For the text-containing cell, return its midpoint in [X, Y] coordinate format. 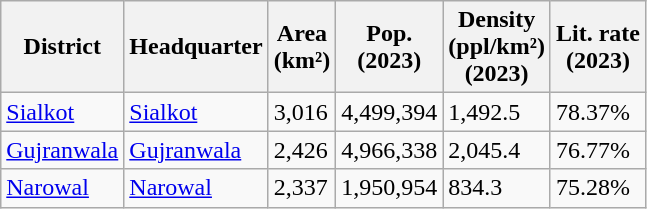
2,337 [302, 188]
Headquarter [196, 47]
4,499,394 [390, 112]
1,950,954 [390, 188]
1,492.5 [497, 112]
834.3 [497, 188]
District [62, 47]
78.37% [598, 112]
Lit. rate(2023) [598, 47]
75.28% [598, 188]
2,426 [302, 150]
Area(km²) [302, 47]
Pop.(2023) [390, 47]
3,016 [302, 112]
Density(ppl/km²)(2023) [497, 47]
4,966,338 [390, 150]
76.77% [598, 150]
2,045.4 [497, 150]
